From the cell containing the given text, extract its center point as [x, y] coordinate. 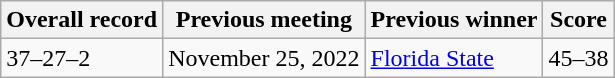
November 25, 2022 [264, 58]
Florida State [454, 58]
Previous winner [454, 20]
37–27–2 [82, 58]
Score [578, 20]
Previous meeting [264, 20]
45–38 [578, 58]
Overall record [82, 20]
